Identify which cell holds the provided text, then report its [X, Y] central coordinate. 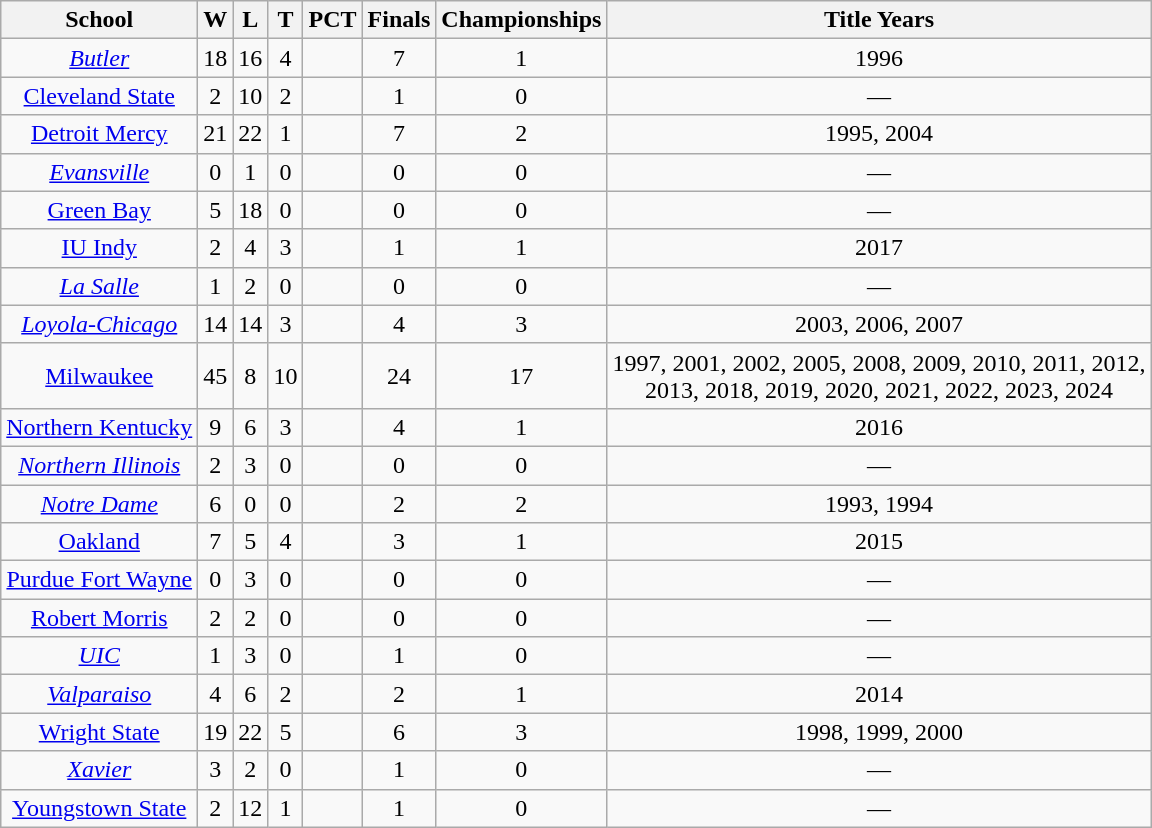
Xavier [100, 770]
School [100, 20]
Milwaukee [100, 376]
16 [250, 58]
IU Indy [100, 248]
Cleveland State [100, 96]
1996 [879, 58]
Wright State [100, 732]
La Salle [100, 286]
24 [399, 376]
12 [250, 808]
W [216, 20]
Youngstown State [100, 808]
9 [216, 427]
Butler [100, 58]
Purdue Fort Wayne [100, 580]
L [250, 20]
21 [216, 134]
1995, 2004 [879, 134]
Valparaiso [100, 694]
17 [522, 376]
T [286, 20]
1998, 1999, 2000 [879, 732]
Northern Kentucky [100, 427]
Loyola-Chicago [100, 324]
Green Bay [100, 210]
2016 [879, 427]
Title Years [879, 20]
Detroit Mercy [100, 134]
Northern Illinois [100, 465]
45 [216, 376]
Evansville [100, 172]
Robert Morris [100, 618]
2017 [879, 248]
19 [216, 732]
Notre Dame [100, 503]
2014 [879, 694]
UIC [100, 656]
2003, 2006, 2007 [879, 324]
Finals [399, 20]
1997, 2001, 2002, 2005, 2008, 2009, 2010, 2011, 2012,2013, 2018, 2019, 2020, 2021, 2022, 2023, 2024 [879, 376]
Oakland [100, 542]
PCT [332, 20]
1993, 1994 [879, 503]
Championships [522, 20]
2015 [879, 542]
8 [250, 376]
